Determine the (X, Y) coordinate at the center of the cell enclosing the given text.  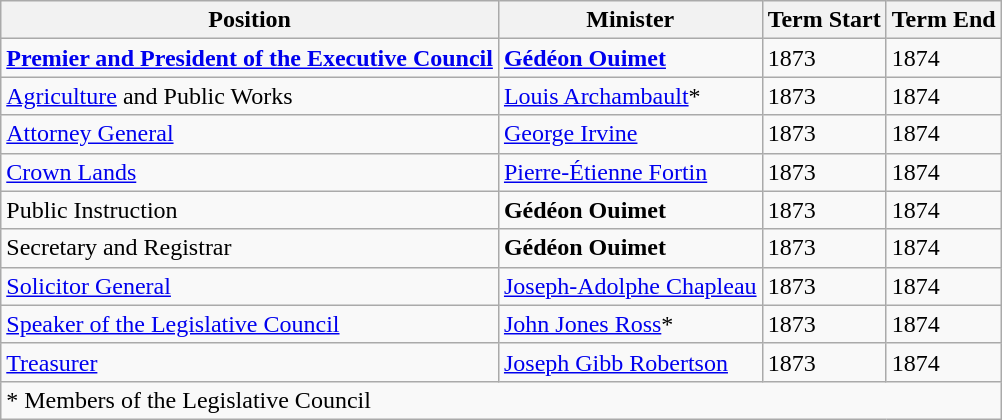
Joseph Gibb Robertson (630, 362)
Term Start (824, 20)
Secretary and Registrar (250, 248)
Speaker of the Legislative Council (250, 324)
Minister (630, 20)
Pierre-Étienne Fortin (630, 172)
John Jones Ross* (630, 324)
Term End (944, 20)
Treasurer (250, 362)
Position (250, 20)
George Irvine (630, 134)
Public Instruction (250, 210)
Louis Archambault* (630, 96)
Attorney General (250, 134)
Crown Lands (250, 172)
Joseph-Adolphe Chapleau (630, 286)
Premier and President of the Executive Council (250, 58)
Agriculture and Public Works (250, 96)
Solicitor General (250, 286)
* Members of the Legislative Council (501, 400)
